Provide the (x, y) coordinate of the cell's center where the given text is located.  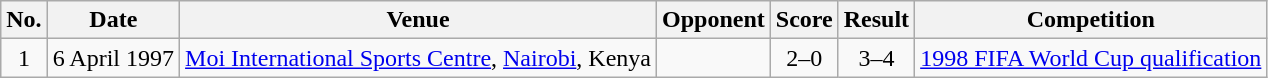
Opponent (714, 20)
Competition (1091, 20)
6 April 1997 (113, 58)
Date (113, 20)
2–0 (804, 58)
Venue (418, 20)
Result (876, 20)
3–4 (876, 58)
Score (804, 20)
Moi International Sports Centre, Nairobi, Kenya (418, 58)
No. (24, 20)
1 (24, 58)
1998 FIFA World Cup qualification (1091, 58)
